For the text-containing cell, return its midpoint in (x, y) coordinate format. 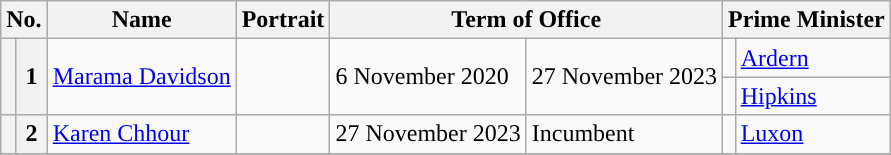
Name (142, 20)
1 (32, 77)
Hipkins (812, 96)
Prime Minister (807, 20)
Ardern (812, 58)
Incumbent (624, 134)
Term of Office (526, 20)
No. (24, 20)
2 (32, 134)
Portrait (283, 20)
Luxon (812, 134)
6 November 2020 (428, 77)
Marama Davidson (142, 77)
Karen Chhour (142, 134)
